Return [x, y] of the center of cell containing provided text 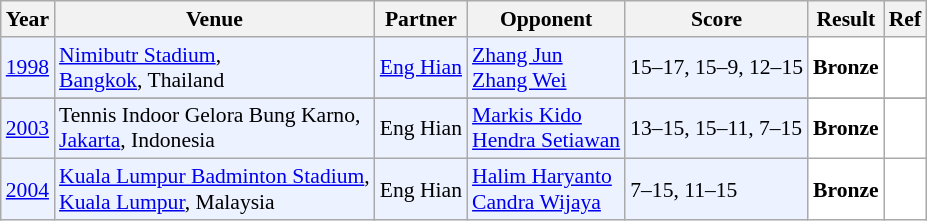
1998 [28, 68]
7–15, 11–15 [716, 190]
Partner [421, 19]
Halim Haryanto Candra Wijaya [546, 190]
Kuala Lumpur Badminton Stadium,Kuala Lumpur, Malaysia [214, 190]
Year [28, 19]
Zhang Jun Zhang Wei [546, 68]
2003 [28, 128]
15–17, 15–9, 12–15 [716, 68]
Score [716, 19]
Result [846, 19]
Venue [214, 19]
Tennis Indoor Gelora Bung Karno,Jakarta, Indonesia [214, 128]
Markis Kido Hendra Setiawan [546, 128]
Nimibutr Stadium,Bangkok, Thailand [214, 68]
Opponent [546, 19]
2004 [28, 190]
Ref [905, 19]
13–15, 15–11, 7–15 [716, 128]
